Identify which cell holds the provided text, then report its (X, Y) central coordinate. 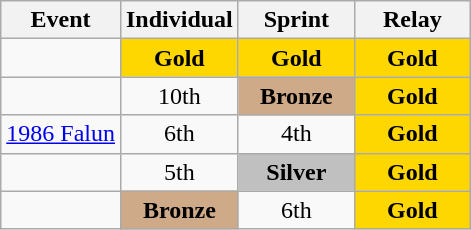
Event (61, 20)
4th (296, 134)
Relay (412, 20)
Sprint (296, 20)
Silver (296, 172)
5th (179, 172)
10th (179, 96)
Individual (179, 20)
1986 Falun (61, 134)
